Search for the cell housing the specified text and yield its [X, Y] center coordinate. 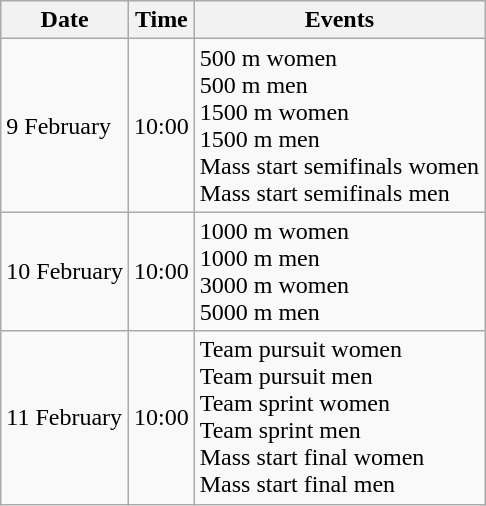
Team pursuit womenTeam pursuit menTeam sprint womenTeam sprint menMass start final womenMass start final men [339, 418]
500 m women500 m men1500 m women1500 m menMass start semifinals womenMass start semifinals men [339, 126]
Events [339, 20]
Time [161, 20]
9 February [65, 126]
10 February [65, 272]
Date [65, 20]
1000 m women1000 m men3000 m women5000 m men [339, 272]
11 February [65, 418]
